From the cell containing the given text, extract its center point as [x, y] coordinate. 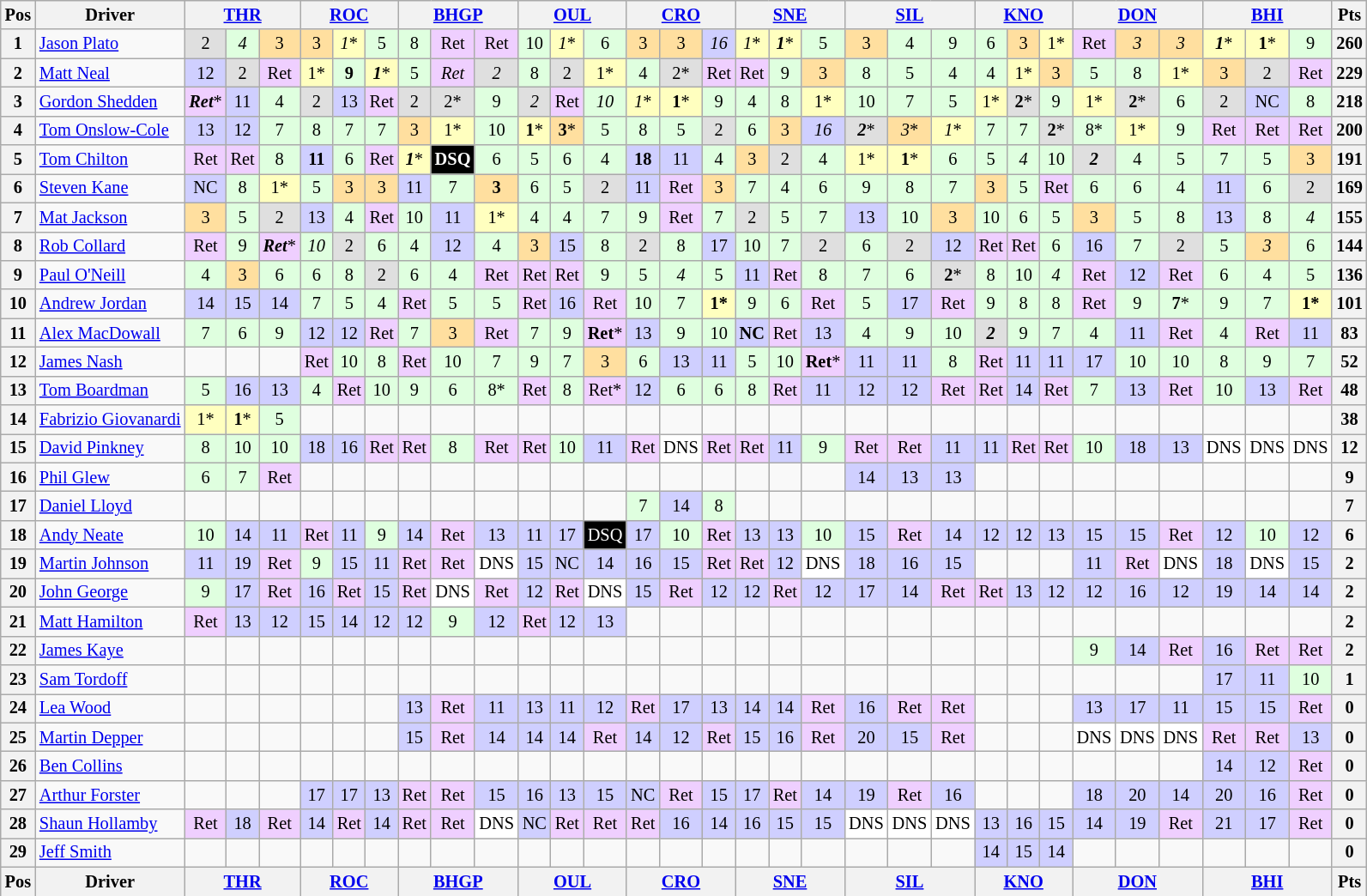
22 [18, 651]
James Kaye [110, 651]
Jeff Smith [110, 852]
200 [1349, 130]
David Pinkney [110, 448]
191 [1349, 160]
25 [18, 737]
Tom Onslow-Cole [110, 130]
101 [1349, 304]
Fabrizio Giovanardi [110, 420]
Andrew Jordan [110, 304]
Phil Glew [110, 477]
Paul O'Neill [110, 275]
169 [1349, 188]
260 [1349, 44]
144 [1349, 246]
155 [1349, 217]
136 [1349, 275]
52 [1349, 361]
Steven Kane [110, 188]
Lea Wood [110, 708]
83 [1349, 333]
Shaun Hollamby [110, 824]
Tom Chilton [110, 160]
John George [110, 592]
Ben Collins [110, 766]
Tom Boardman [110, 390]
24 [18, 708]
James Nash [110, 361]
229 [1349, 73]
Matt Neal [110, 73]
Martin Depper [110, 737]
Martin Johnson [110, 564]
218 [1349, 101]
Sam Tordoff [110, 679]
29 [18, 852]
Jason Plato [110, 44]
38 [1349, 420]
Matt Hamilton [110, 621]
Alex MacDowall [110, 333]
48 [1349, 390]
Rob Collard [110, 246]
7* [1181, 304]
Arthur Forster [110, 795]
Mat Jackson [110, 217]
23 [18, 679]
Gordon Shedden [110, 101]
27 [18, 795]
Daniel Lloyd [110, 506]
Andy Neate [110, 535]
26 [18, 766]
28 [18, 824]
